Output the (x, y) coordinate of the center of the cell containing the given text.  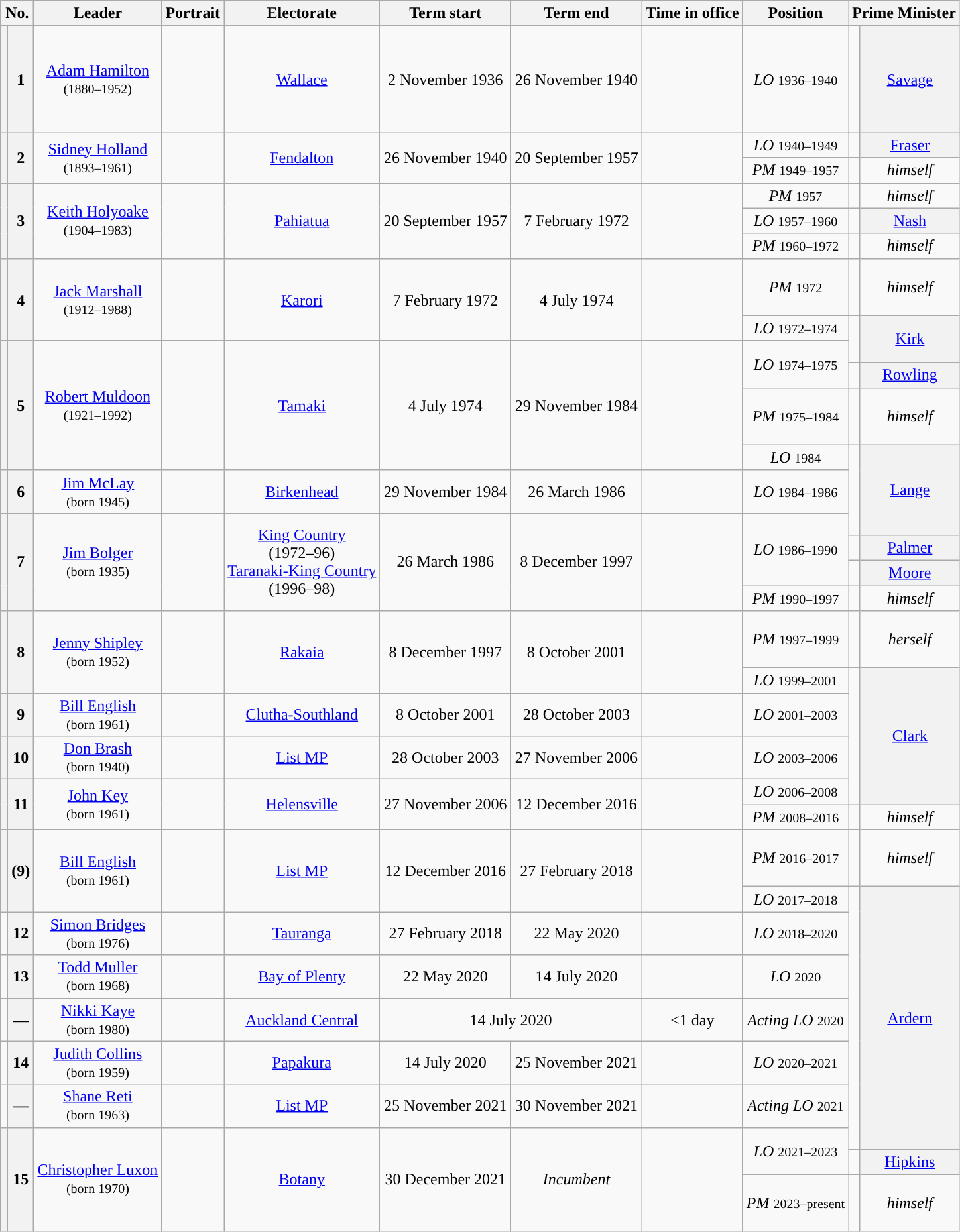
Hipkins (910, 1162)
LO 2020–2021 (796, 1063)
Todd Muller(born 1968) (98, 977)
13 (21, 977)
Portrait (193, 13)
PM 2008–2016 (796, 817)
LO 2017–2018 (796, 899)
PM 2016–2017 (796, 858)
PM 1949–1957 (796, 170)
Jim McLay(born 1945) (98, 492)
Ardern (910, 1018)
Acting LO 2021 (796, 1105)
Nash (910, 221)
Position (796, 13)
Nikki Kaye(born 1980) (98, 1019)
LO 2003–2006 (796, 758)
14 (21, 1063)
PM 1997–1999 (796, 639)
Botany (302, 1180)
30 November 2021 (577, 1105)
5 (21, 406)
LO 2021–2023 (796, 1150)
Rowling (910, 375)
PM 1990–1997 (796, 598)
LO 2018–2020 (796, 933)
Clutha-Southland (302, 714)
Fendalton (302, 158)
Prime Minister (904, 13)
Simon Bridges(born 1976) (98, 933)
Savage (910, 80)
LO 1984 (796, 457)
Time in office (692, 13)
PM 1957 (796, 196)
Term start (446, 13)
LO 1986–1990 (796, 549)
Auckland Central (302, 1019)
Papakura (302, 1063)
9 (21, 714)
Jack Marshall(1912–1988) (98, 300)
Palmer (910, 547)
Pahiatua (302, 221)
Adam Hamilton(1880–1952) (98, 80)
Jenny Shipley(born 1952) (98, 651)
PM 2023–present (796, 1203)
4 (21, 300)
15 (21, 1180)
LO 1974–1975 (796, 364)
LO 1999–2001 (796, 680)
11 (21, 805)
Acting LO 2020 (796, 1019)
<1 day (692, 1019)
30 December 2021 (446, 1180)
Birkenhead (302, 492)
LO 2020 (796, 977)
Keith Holyoake(1904–1983) (98, 221)
Jim Bolger(born 1935) (98, 562)
PM 1975–1984 (796, 416)
Rakaia (302, 651)
Christopher Luxon(born 1970) (98, 1180)
Robert Muldoon(1921–1992) (98, 406)
Kirk (910, 339)
10 (21, 758)
LO 1936–1940 (796, 80)
Bay of Plenty (302, 977)
Clark (910, 736)
John Key(born 1961) (98, 805)
12 (21, 933)
herself (910, 639)
Tauranga (302, 933)
6 (21, 492)
LO 1957–1960 (796, 221)
PM 1960–1972 (796, 246)
3 (21, 221)
7 (21, 562)
Tamaki (302, 406)
LO 2001–2003 (796, 714)
8 (21, 651)
1 (21, 80)
No. (17, 13)
Karori (302, 300)
LO 1984–1986 (796, 492)
Wallace (302, 80)
Helensville (302, 805)
PM 1972 (796, 287)
Fraser (910, 145)
2 November 1936 (446, 80)
Don Brash(born 1940) (98, 758)
LO 1972–1974 (796, 328)
Sidney Holland(1893–1961) (98, 158)
King Country(1972–96)Taranaki-King Country(1996–98) (302, 562)
LO 2006–2008 (796, 792)
LO 1940–1949 (796, 145)
Electorate (302, 13)
(9) (21, 871)
Shane Reti(born 1963) (98, 1105)
Lange (910, 490)
Judith Collins(born 1959) (98, 1063)
Incumbent (577, 1180)
Moore (910, 573)
Leader (98, 13)
Term end (577, 13)
2 (21, 158)
